Determine the (X, Y) coordinate at the center of the cell enclosing the given text.  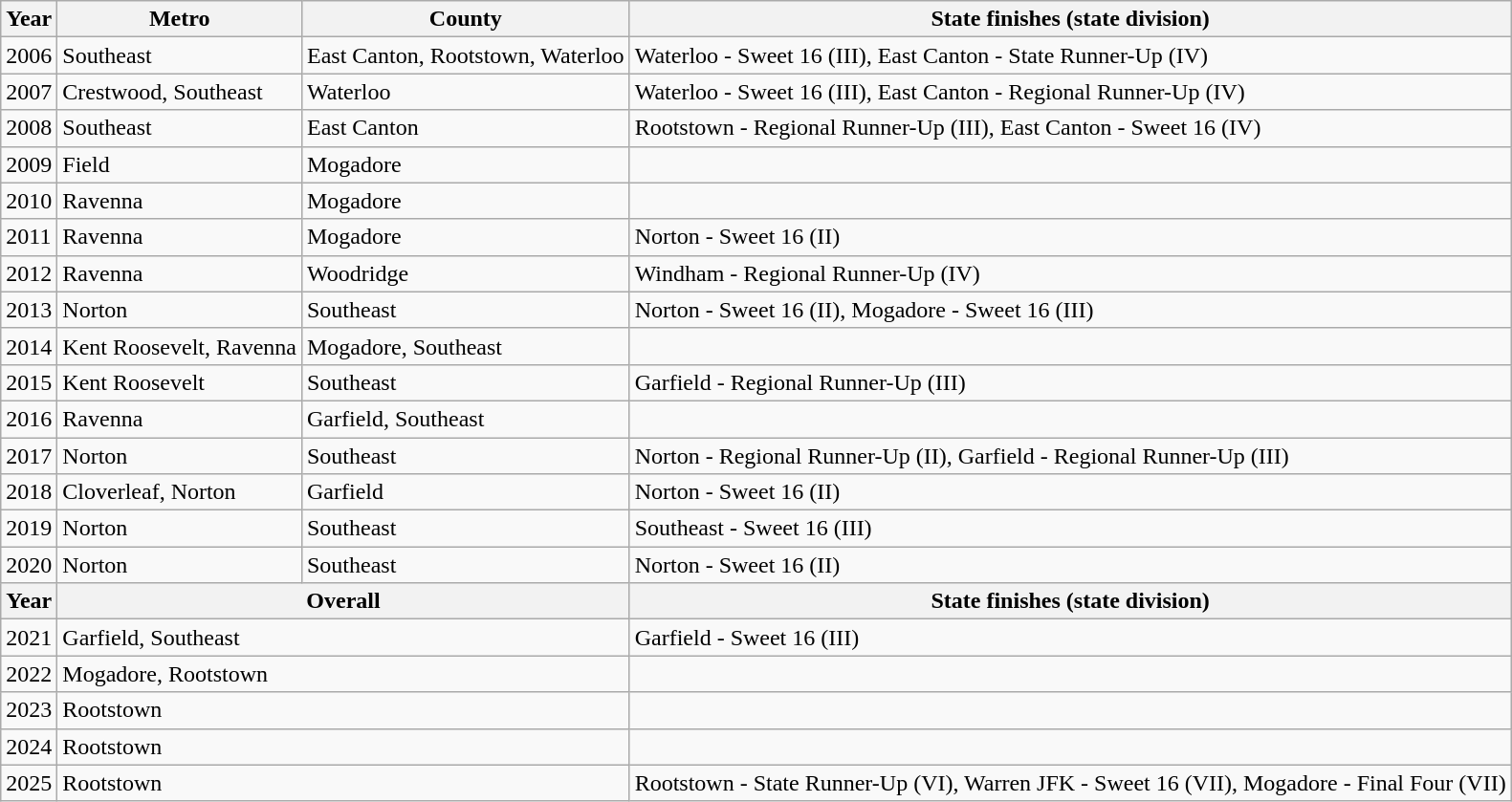
2010 (29, 201)
Cloverleaf, Norton (180, 492)
Southeast - Sweet 16 (III) (1070, 529)
2008 (29, 128)
East Canton, Rootstown, Waterloo (465, 55)
2007 (29, 92)
Crestwood, Southeast (180, 92)
2006 (29, 55)
2025 (29, 783)
Woodridge (465, 273)
2012 (29, 273)
2024 (29, 747)
2009 (29, 164)
Field (180, 164)
2020 (29, 565)
2011 (29, 237)
Overall (343, 601)
Garfield - Regional Runner-Up (III) (1070, 382)
2017 (29, 456)
County (465, 19)
Norton - Regional Runner-Up (II), Garfield - Regional Runner-Up (III) (1070, 456)
Rootstown - Regional Runner-Up (III), East Canton - Sweet 16 (IV) (1070, 128)
Waterloo - Sweet 16 (III), East Canton - Regional Runner-Up (IV) (1070, 92)
Waterloo - Sweet 16 (III), East Canton - State Runner-Up (IV) (1070, 55)
2013 (29, 310)
Mogadore, Southeast (465, 346)
Kent Roosevelt, Ravenna (180, 346)
2019 (29, 529)
Metro (180, 19)
Garfield (465, 492)
Windham - Regional Runner-Up (IV) (1070, 273)
2015 (29, 382)
East Canton (465, 128)
2022 (29, 674)
2021 (29, 638)
Garfield - Sweet 16 (III) (1070, 638)
2023 (29, 710)
2016 (29, 419)
Rootstown - State Runner-Up (VI), Warren JFK - Sweet 16 (VII), Mogadore - Final Four (VII) (1070, 783)
Kent Roosevelt (180, 382)
Waterloo (465, 92)
2014 (29, 346)
Mogadore, Rootstown (343, 674)
2018 (29, 492)
Norton - Sweet 16 (II), Mogadore - Sweet 16 (III) (1070, 310)
